Search for the cell housing the specified text and yield its [x, y] center coordinate. 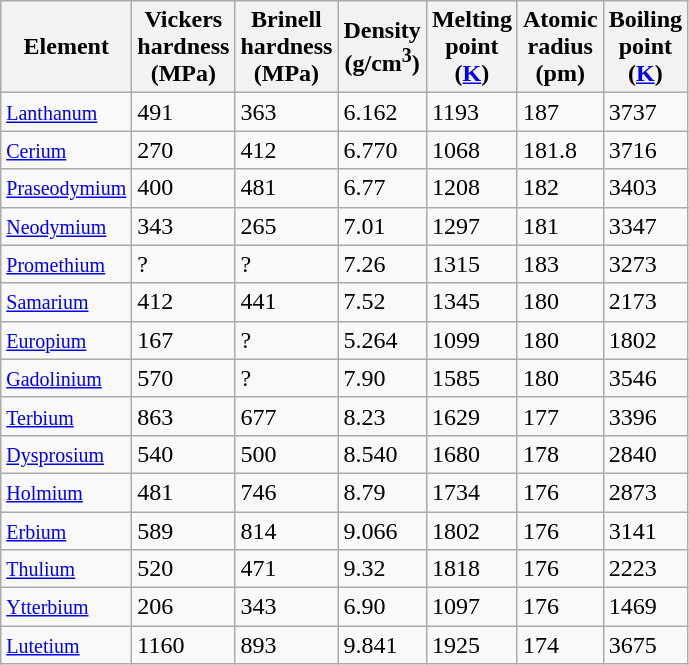
178 [560, 454]
Thulium [66, 569]
Lutetium [66, 645]
3347 [645, 226]
863 [184, 416]
570 [184, 378]
520 [184, 569]
589 [184, 531]
7.26 [382, 264]
167 [184, 340]
3737 [645, 112]
1193 [472, 112]
500 [286, 454]
Praseodymium [66, 188]
1297 [472, 226]
Promethium [66, 264]
3546 [645, 378]
9.32 [382, 569]
7.52 [382, 302]
2173 [645, 302]
3273 [645, 264]
Melting point (K) [472, 47]
1585 [472, 378]
Holmium [66, 492]
183 [560, 264]
2873 [645, 492]
177 [560, 416]
206 [184, 607]
746 [286, 492]
400 [184, 188]
3396 [645, 416]
1818 [472, 569]
1097 [472, 607]
182 [560, 188]
1925 [472, 645]
3716 [645, 150]
1208 [472, 188]
9.841 [382, 645]
3675 [645, 645]
6.90 [382, 607]
893 [286, 645]
1315 [472, 264]
7.90 [382, 378]
441 [286, 302]
265 [286, 226]
2223 [645, 569]
6.77 [382, 188]
1734 [472, 492]
1629 [472, 416]
3141 [645, 531]
Cerium [66, 150]
1469 [645, 607]
Vickers hardness (MPa) [184, 47]
8.79 [382, 492]
8.540 [382, 454]
471 [286, 569]
Terbium [66, 416]
Erbium [66, 531]
6.162 [382, 112]
Brinell hardness (MPa) [286, 47]
491 [184, 112]
2840 [645, 454]
174 [560, 645]
Atomic radius (pm) [560, 47]
7.01 [382, 226]
181.8 [560, 150]
1345 [472, 302]
540 [184, 454]
6.770 [382, 150]
Boiling point (K) [645, 47]
187 [560, 112]
1068 [472, 150]
677 [286, 416]
Element [66, 47]
Dysprosium [66, 454]
363 [286, 112]
Samarium [66, 302]
181 [560, 226]
Gadolinium [66, 378]
9.066 [382, 531]
Europium [66, 340]
814 [286, 531]
1099 [472, 340]
3403 [645, 188]
1680 [472, 454]
270 [184, 150]
Ytterbium [66, 607]
Density (g/cm3) [382, 47]
8.23 [382, 416]
1160 [184, 645]
Lanthanum [66, 112]
5.264 [382, 340]
Neodymium [66, 226]
